Detect which cell encompasses the target text, then output its [x, y] center coordinate. 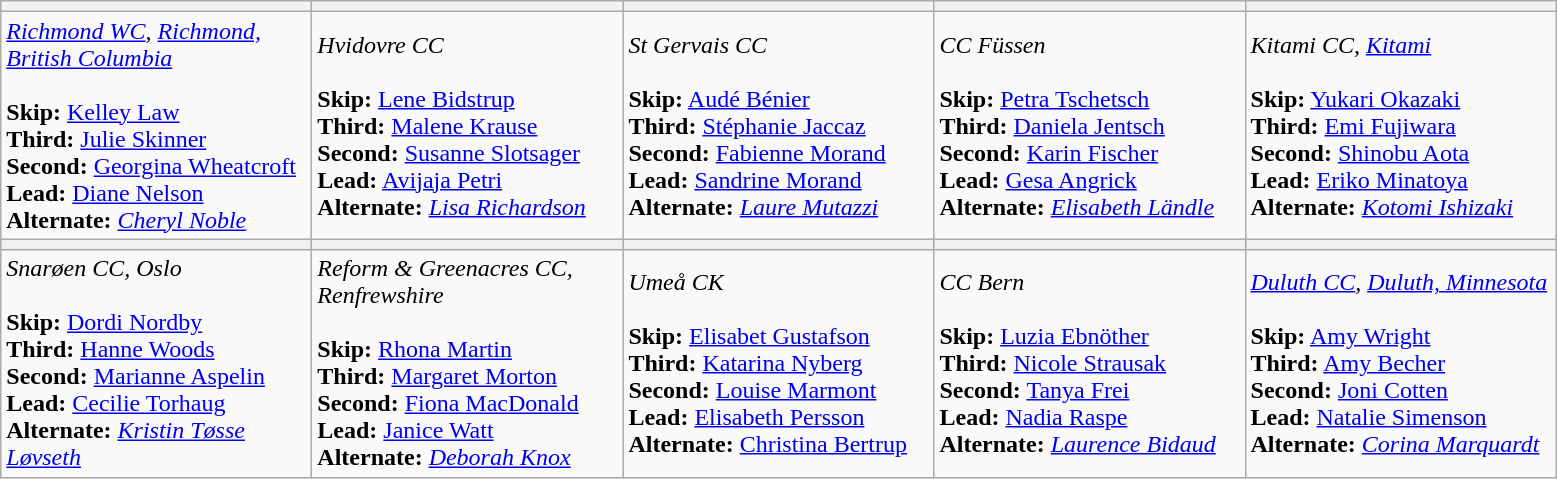
CC Bern Skip: Luzia Ebnöther Third: Nicole Strausak Second: Tanya Frei Lead: Nadia Raspe Alternate: Laurence Bidaud [1090, 364]
Hvidovre CC Skip: Lene Bidstrup Third: Malene Krause Second: Susanne Slotsager Lead: Avijaja Petri Alternate: Lisa Richardson [468, 126]
St Gervais CC Skip: Audé Bénier Third: Stéphanie Jaccaz Second: Fabienne Morand Lead: Sandrine Morand Alternate: Laure Mutazzi [778, 126]
Kitami CC, Kitami Skip: Yukari Okazaki Third: Emi Fujiwara Second: Shinobu Aota Lead: Eriko Minatoya Alternate: Kotomi Ishizaki [1400, 126]
CC Füssen Skip: Petra Tschetsch Third: Daniela Jentsch Second: Karin Fischer Lead: Gesa Angrick Alternate: Elisabeth Ländle [1090, 126]
Snarøen CC, Oslo Skip: Dordi Nordby Third: Hanne Woods Second: Marianne Aspelin Lead: Cecilie Torhaug Alternate: Kristin Tøsse Løvseth [156, 364]
Duluth CC, Duluth, Minnesota Skip: Amy Wright Third: Amy Becher Second: Joni Cotten Lead: Natalie Simenson Alternate: Corina Marquardt [1400, 364]
Richmond WC, Richmond, British Columbia Skip: Kelley Law Third: Julie Skinner Second: Georgina Wheatcroft Lead: Diane Nelson Alternate: Cheryl Noble [156, 126]
Reform & Greenacres CC, Renfrewshire Skip: Rhona Martin Third: Margaret Morton Second: Fiona MacDonald Lead: Janice Watt Alternate: Deborah Knox [468, 364]
Umeå CK Skip: Elisabet Gustafson Third: Katarina Nyberg Second: Louise Marmont Lead: Elisabeth Persson Alternate: Christina Bertrup [778, 364]
